Pinpoint the cell where the given text exists, returning its [X, Y] midpoint coordinate. 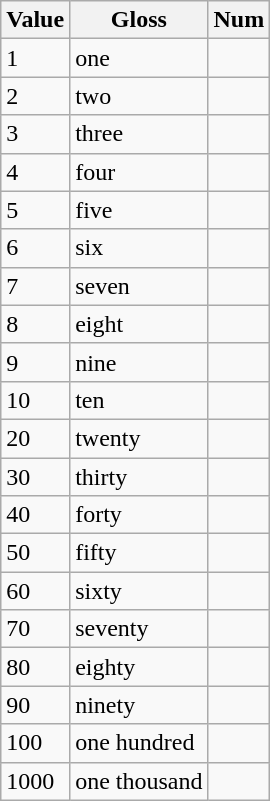
Num [239, 20]
Gloss [139, 20]
1000 [36, 781]
forty [139, 515]
nine [139, 362]
2 [36, 96]
100 [36, 743]
7 [36, 286]
five [139, 210]
1 [36, 58]
4 [36, 172]
sixty [139, 591]
90 [36, 705]
three [139, 134]
eight [139, 324]
Value [36, 20]
9 [36, 362]
eighty [139, 667]
one thousand [139, 781]
four [139, 172]
ninety [139, 705]
six [139, 248]
3 [36, 134]
30 [36, 477]
one hundred [139, 743]
6 [36, 248]
seven [139, 286]
thirty [139, 477]
one [139, 58]
5 [36, 210]
twenty [139, 438]
80 [36, 667]
20 [36, 438]
60 [36, 591]
40 [36, 515]
70 [36, 629]
fifty [139, 553]
8 [36, 324]
ten [139, 400]
seventy [139, 629]
two [139, 96]
10 [36, 400]
50 [36, 553]
